Output the [X, Y] coordinate of the center of the cell containing the given text.  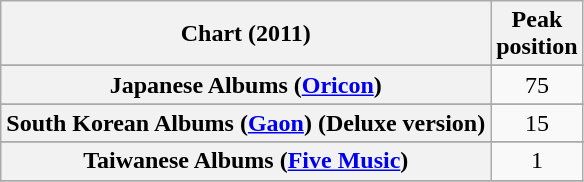
1 [537, 161]
15 [537, 123]
Chart (2011) [246, 34]
Peakposition [537, 34]
Taiwanese Albums (Five Music) [246, 161]
South Korean Albums (Gaon) (Deluxe version) [246, 123]
Japanese Albums (Oricon) [246, 85]
75 [537, 85]
